Extract the [X, Y] coordinate from the center of the cell holding the provided text.  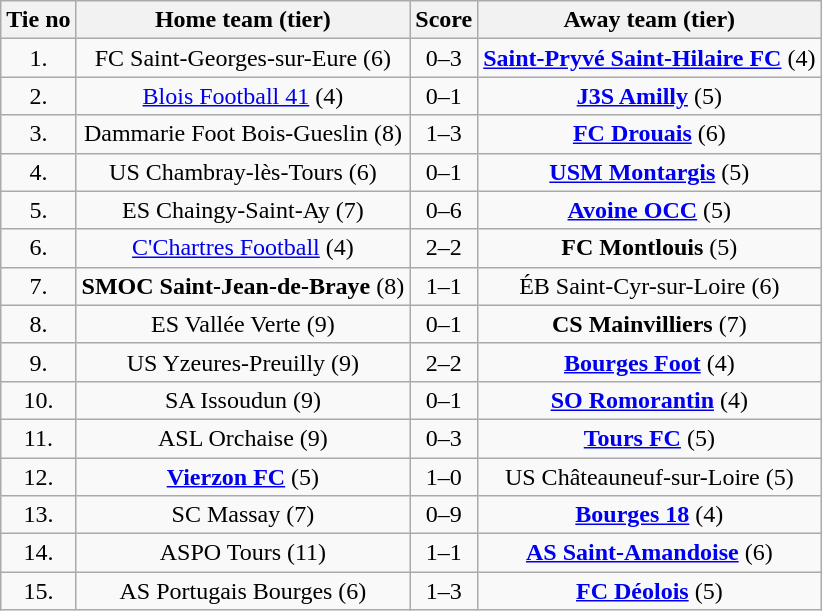
14. [38, 553]
0–9 [444, 515]
Tie no [38, 20]
SA Issoudun (9) [243, 400]
3. [38, 134]
5. [38, 210]
12. [38, 477]
2. [38, 96]
US Yzeures-Preuilly (9) [243, 362]
J3S Amilly (5) [650, 96]
10. [38, 400]
0–6 [444, 210]
SO Romorantin (4) [650, 400]
ES Chaingy-Saint-Ay (7) [243, 210]
C'Chartres Football (4) [243, 248]
11. [38, 438]
FC Drouais (6) [650, 134]
Bourges 18 (4) [650, 515]
FC Déolois (5) [650, 591]
SC Massay (7) [243, 515]
AS Portugais Bourges (6) [243, 591]
7. [38, 286]
Blois Football 41 (4) [243, 96]
Away team (tier) [650, 20]
AS Saint-Amandoise (6) [650, 553]
6. [38, 248]
Vierzon FC (5) [243, 477]
Dammarie Foot Bois-Gueslin (8) [243, 134]
Bourges Foot (4) [650, 362]
CS Mainvilliers (7) [650, 324]
Home team (tier) [243, 20]
US Châteauneuf-sur-Loire (5) [650, 477]
SMOC Saint-Jean-de-Braye (8) [243, 286]
Saint-Pryvé Saint-Hilaire FC (4) [650, 58]
Tours FC (5) [650, 438]
15. [38, 591]
FC Saint-Georges-sur-Eure (6) [243, 58]
ES Vallée Verte (9) [243, 324]
13. [38, 515]
9. [38, 362]
ÉB Saint-Cyr-sur-Loire (6) [650, 286]
1–0 [444, 477]
Avoine OCC (5) [650, 210]
USM Montargis (5) [650, 172]
Score [444, 20]
8. [38, 324]
ASPO Tours (11) [243, 553]
1. [38, 58]
4. [38, 172]
ASL Orchaise (9) [243, 438]
FC Montlouis (5) [650, 248]
US Chambray-lès-Tours (6) [243, 172]
